Capture the cell that displays the provided text and extract its (X, Y) central coordinate. 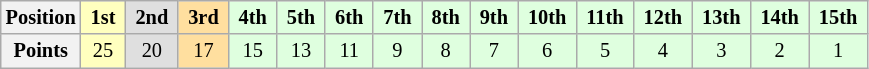
13th (721, 17)
6 (547, 51)
17 (203, 51)
14th (779, 17)
10th (547, 17)
2nd (152, 17)
1 (838, 51)
3 (721, 51)
3rd (203, 17)
25 (104, 51)
2 (779, 51)
5th (301, 17)
9 (397, 51)
7th (397, 17)
8th (446, 17)
6th (349, 17)
1st (104, 17)
12th (663, 17)
20 (152, 51)
15th (838, 17)
7 (494, 51)
4th (253, 17)
8 (446, 51)
Position (41, 17)
9th (494, 17)
4 (663, 51)
15 (253, 51)
Points (41, 51)
11th (604, 17)
5 (604, 51)
11 (349, 51)
13 (301, 51)
